For the text-containing cell, return its midpoint in (x, y) coordinate format. 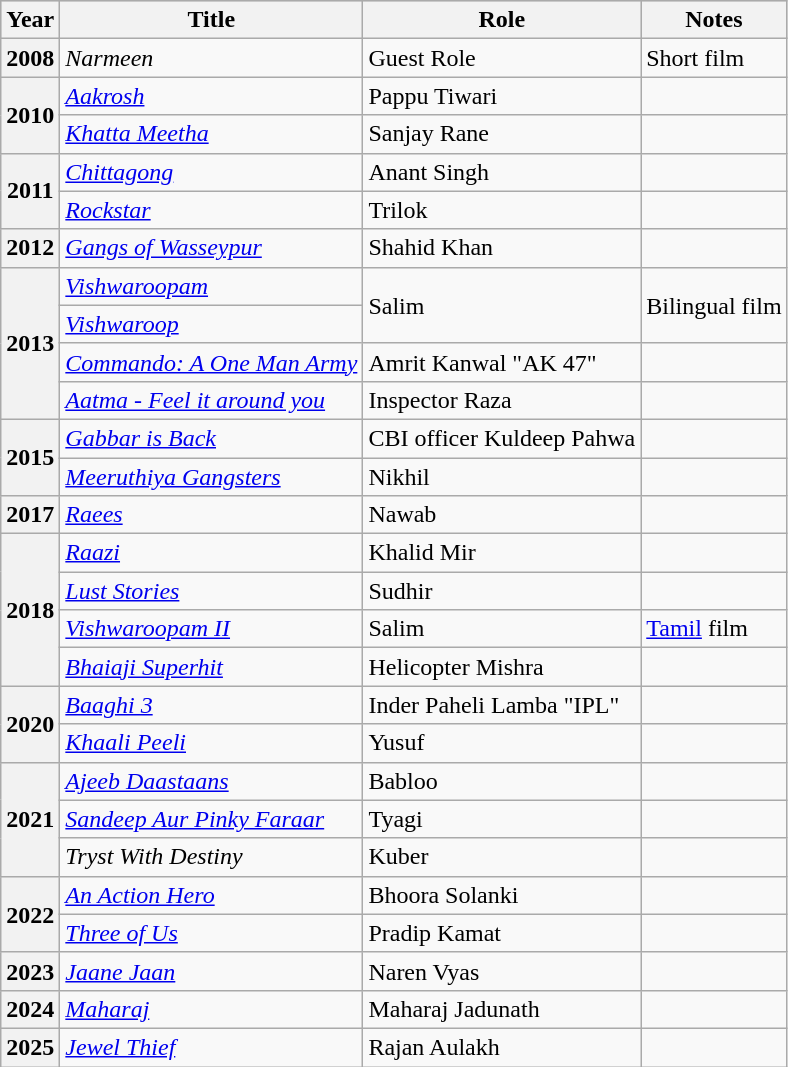
Khatta Meetha (212, 134)
Yusuf (502, 743)
Vishwaroop (212, 324)
Maharaj (212, 1009)
Title (212, 20)
Babloo (502, 781)
Role (502, 20)
2008 (30, 58)
2018 (30, 610)
2021 (30, 819)
Khalid Mir (502, 553)
Notes (714, 20)
Vishwaroopam (212, 286)
Commando: A One Man Army (212, 362)
Sanjay Rane (502, 134)
Narmeen (212, 58)
Three of Us (212, 933)
Aatma - Feel it around you (212, 400)
2022 (30, 914)
Trilok (502, 210)
Pradip Kamat (502, 933)
2011 (30, 191)
Bhoora Solanki (502, 895)
Khaali Peeli (212, 743)
Nikhil (502, 477)
2017 (30, 515)
Rajan Aulakh (502, 1047)
Raazi (212, 553)
Year (30, 20)
Shahid Khan (502, 248)
Tamil film (714, 629)
Rockstar (212, 210)
2020 (30, 724)
An Action Hero (212, 895)
Amrit Kanwal "AK 47" (502, 362)
Lust Stories (212, 591)
2015 (30, 457)
CBI officer Kuldeep Pahwa (502, 438)
Inder Paheli Lamba "IPL" (502, 705)
Sudhir (502, 591)
Anant Singh (502, 172)
Naren Vyas (502, 971)
Meeruthiya Gangsters (212, 477)
Jaane Jaan (212, 971)
Tyagi (502, 819)
Pappu Tiwari (502, 96)
Gabbar is Back (212, 438)
2023 (30, 971)
2025 (30, 1047)
Bhaiaji Superhit (212, 667)
Raees (212, 515)
2013 (30, 343)
Tryst With Destiny (212, 857)
2012 (30, 248)
Ajeeb Daastaans (212, 781)
Gangs of Wasseypur (212, 248)
Inspector Raza (502, 400)
Bilingual film (714, 305)
2024 (30, 1009)
Jewel Thief (212, 1047)
Nawab (502, 515)
Sandeep Aur Pinky Faraar (212, 819)
Baaghi 3 (212, 705)
Kuber (502, 857)
Short film (714, 58)
Maharaj Jadunath (502, 1009)
Helicopter Mishra (502, 667)
Aakrosh (212, 96)
Vishwaroopam II (212, 629)
2010 (30, 115)
Chittagong (212, 172)
Guest Role (502, 58)
